Provide the (x, y) coordinate of the cell's center where the given text is located.  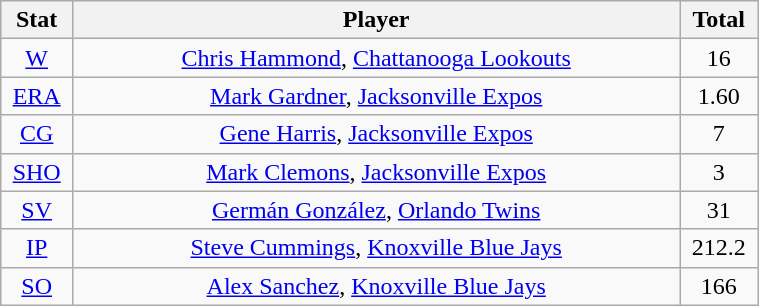
SO (37, 286)
3 (719, 172)
Germán González, Orlando Twins (376, 210)
SV (37, 210)
IP (37, 248)
Mark Clemons, Jacksonville Expos (376, 172)
Gene Harris, Jacksonville Expos (376, 134)
Alex Sanchez, Knoxville Blue Jays (376, 286)
CG (37, 134)
Steve Cummings, Knoxville Blue Jays (376, 248)
Chris Hammond, Chattanooga Lookouts (376, 58)
31 (719, 210)
Stat (37, 20)
166 (719, 286)
16 (719, 58)
Player (376, 20)
W (37, 58)
Total (719, 20)
212.2 (719, 248)
1.60 (719, 96)
SHO (37, 172)
7 (719, 134)
ERA (37, 96)
Mark Gardner, Jacksonville Expos (376, 96)
